Find where the given text appears and provide that cell's center as (X, Y) coordinate. 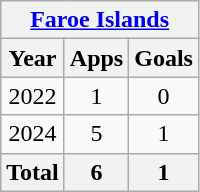
5 (96, 134)
2022 (33, 96)
Total (33, 172)
Faroe Islands (100, 20)
Year (33, 58)
Apps (96, 58)
Goals (164, 58)
0 (164, 96)
2024 (33, 134)
6 (96, 172)
